Determine the [X, Y] coordinate at the center of the cell enclosing the given text.  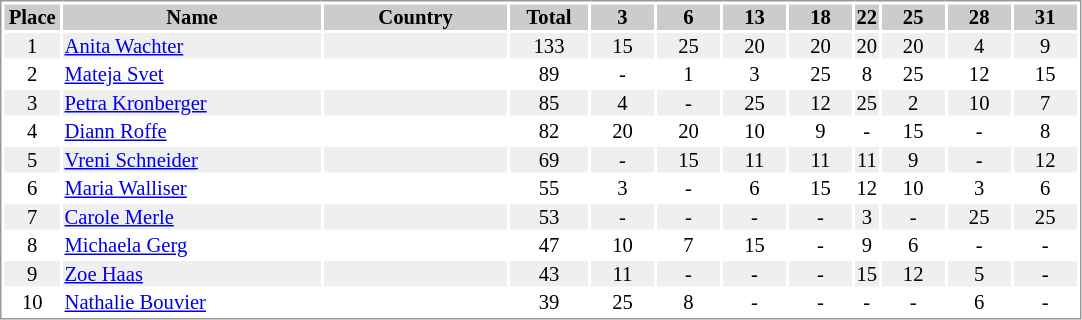
Nathalie Bouvier [192, 303]
31 [1046, 17]
85 [549, 103]
Michaela Gerg [192, 245]
Carole Merle [192, 217]
Name [192, 17]
Maria Walliser [192, 189]
Mateja Svet [192, 75]
39 [549, 303]
22 [867, 17]
Diann Roffe [192, 131]
47 [549, 245]
82 [549, 131]
Total [549, 17]
Petra Kronberger [192, 103]
18 [820, 17]
Place [32, 17]
Anita Wachter [192, 46]
Vreni Schneider [192, 160]
Country [416, 17]
28 [980, 17]
133 [549, 46]
53 [549, 217]
89 [549, 75]
Zoe Haas [192, 274]
69 [549, 160]
13 [754, 17]
43 [549, 274]
55 [549, 189]
